Find where the given text appears and provide that cell's center as (x, y) coordinate. 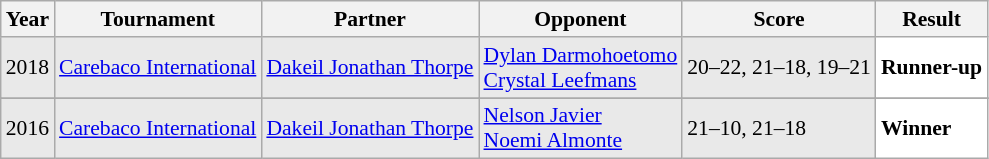
Runner-up (932, 68)
21–10, 21–18 (779, 128)
20–22, 21–18, 19–21 (779, 68)
Tournament (158, 19)
Result (932, 19)
Winner (932, 128)
Year (28, 19)
Partner (370, 19)
2018 (28, 68)
Dylan Darmohoetomo Crystal Leefmans (580, 68)
2016 (28, 128)
Score (779, 19)
Nelson Javier Noemi Almonte (580, 128)
Opponent (580, 19)
